Find where the given text appears and provide that cell's center as [x, y] coordinate. 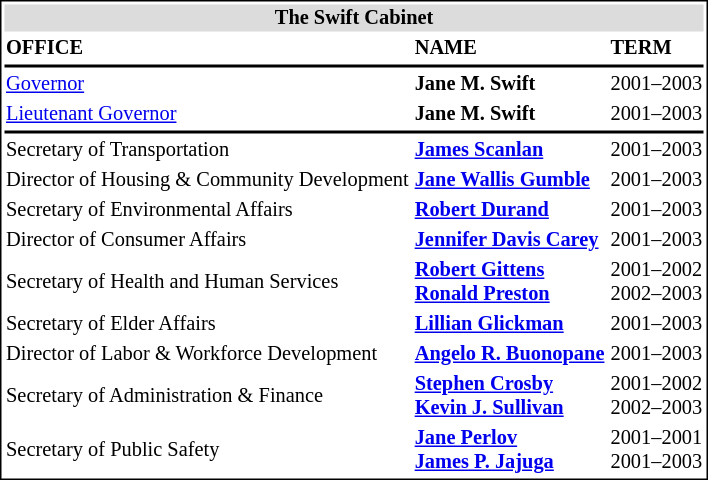
Robert Durand [510, 210]
TERM [656, 48]
Secretary of Public Safety [207, 450]
Director of Housing & Community Development [207, 180]
Director of Consumer Affairs [207, 240]
James Scanlan [510, 150]
Lieutenant Governor [207, 114]
Secretary of Health and Human Services [207, 282]
OFFICE [207, 48]
Governor [207, 84]
2001–20012001–2003 [656, 450]
Secretary of Environmental Affairs [207, 210]
NAME [510, 48]
Robert GittensRonald Preston [510, 282]
Angelo R. Buonopane [510, 354]
Secretary of Transportation [207, 150]
Director of Labor & Workforce Development [207, 354]
Stephen CrosbyKevin J. Sullivan [510, 396]
Jennifer Davis Carey [510, 240]
Lillian Glickman [510, 324]
Jane PerlovJames P. Jajuga [510, 450]
Secretary of Elder Affairs [207, 324]
Secretary of Administration & Finance [207, 396]
The Swift Cabinet [354, 18]
Jane Wallis Gumble [510, 180]
